Locate the cell with the specified text and output its [X, Y] center coordinate. 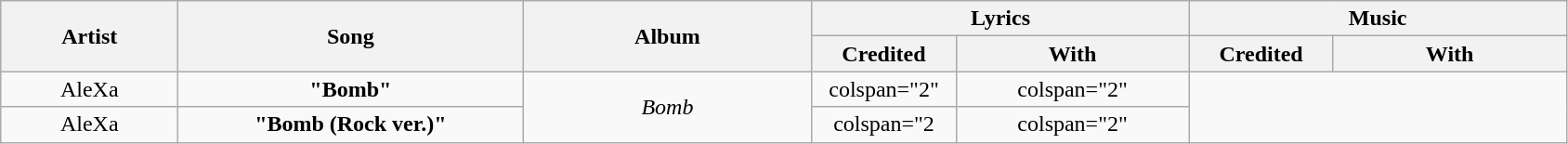
colspan="2 [884, 124]
Album [667, 36]
"Bomb (Rock ver.)" [351, 124]
Artist [89, 36]
Bomb [667, 107]
"Bomb" [351, 89]
Song [351, 36]
Lyrics [1000, 19]
Music [1378, 19]
